Capture the cell that displays the provided text and extract its (x, y) central coordinate. 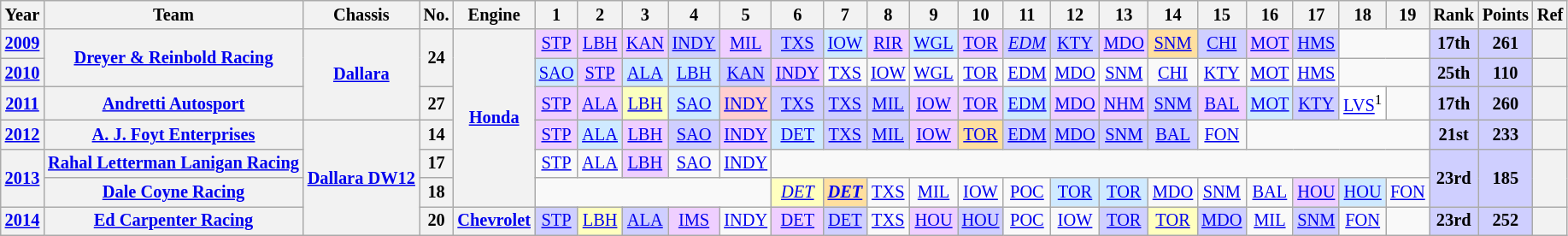
Rahal Letterman Lanigan Racing (173, 163)
6 (798, 15)
Team (173, 15)
No. (437, 15)
10 (981, 15)
27 (437, 103)
Engine (494, 15)
2013 (22, 178)
Honda (494, 118)
2014 (22, 221)
5 (745, 15)
110 (1506, 73)
9 (933, 15)
12 (1075, 15)
LVS1 (1362, 103)
Dallara DW12 (361, 178)
NHM (1125, 103)
8 (888, 15)
19 (1407, 15)
A. J. Foyt Enterprises (173, 134)
21st (1454, 134)
Andretti Autosport (173, 103)
16 (1270, 15)
Dallara (361, 74)
25th (1454, 73)
11 (1027, 15)
261 (1506, 44)
2 (600, 15)
1 (556, 15)
Points (1506, 15)
Ed Carpenter Racing (173, 221)
252 (1506, 221)
3 (645, 15)
Dale Coyne Racing (173, 192)
260 (1506, 103)
2011 (22, 103)
7 (845, 15)
Dreyer & Reinbold Racing (173, 58)
20 (437, 221)
Chevrolet (494, 221)
Ref (1550, 15)
185 (1506, 178)
2010 (22, 73)
24 (437, 58)
2009 (22, 44)
2012 (22, 134)
Year (22, 15)
IMS (694, 221)
4 (694, 15)
13 (1125, 15)
RIR (888, 44)
Rank (1454, 15)
Chassis (361, 15)
15 (1222, 15)
233 (1506, 134)
